Scan for the cell matching the given text and deliver its [x, y] coordinate at center. 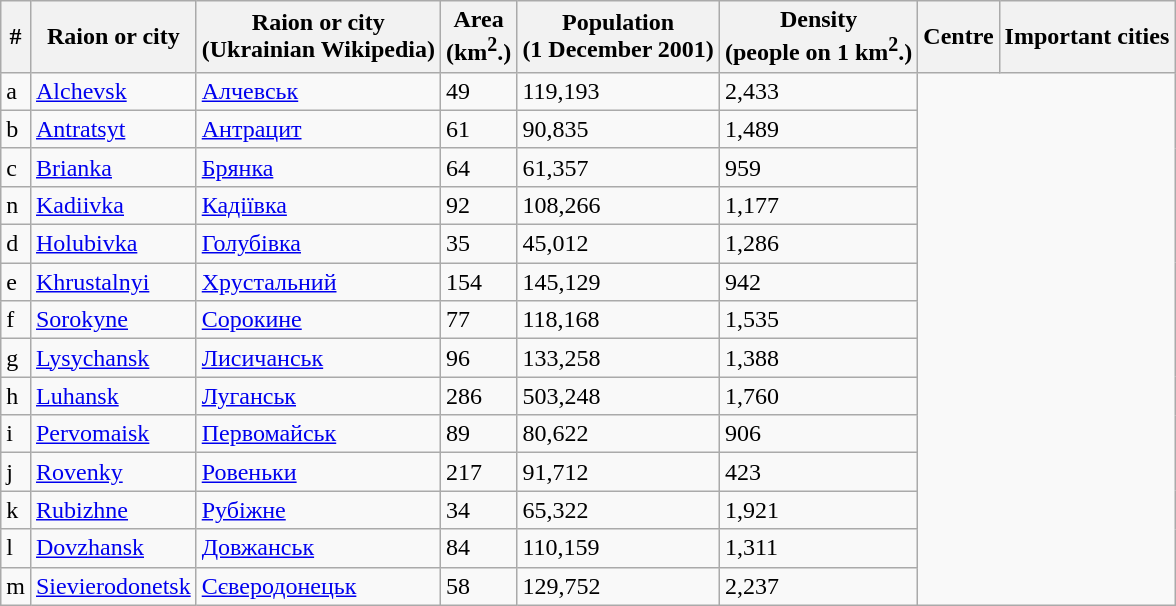
2,237 [818, 586]
45,012 [618, 244]
Хрустальний [318, 282]
84 [478, 548]
286 [478, 396]
Density(people on 1 km2.) [818, 37]
Kadiivka [113, 205]
b [16, 129]
959 [818, 167]
110,159 [618, 548]
Khrustalnyi [113, 282]
Брянка [318, 167]
Antratsyt [113, 129]
89 [478, 434]
Сєверодонецьк [318, 586]
Антрацит [318, 129]
77 [478, 320]
Голубівка [318, 244]
Dovzhansk [113, 548]
1,489 [818, 129]
j [16, 472]
Rovenky [113, 472]
a [16, 91]
34 [478, 510]
61 [478, 129]
Алчевськ [318, 91]
Luhansk [113, 396]
1,286 [818, 244]
Brianka [113, 167]
61,357 [618, 167]
m [16, 586]
1,760 [818, 396]
Sievierodonetsk [113, 586]
58 [478, 586]
129,752 [618, 586]
217 [478, 472]
c [16, 167]
Первомайськ [318, 434]
96 [478, 358]
Centre [958, 37]
Important cities [1087, 37]
Alchevsk [113, 91]
h [16, 396]
942 [818, 282]
90,835 [618, 129]
49 [478, 91]
Довжанськ [318, 548]
119,193 [618, 91]
g [16, 358]
Кадіївка [318, 205]
1,388 [818, 358]
423 [818, 472]
Area(km2.) [478, 37]
145,129 [618, 282]
Population(1 December 2001) [618, 37]
Lysychansk [113, 358]
i [16, 434]
Sorokyne [113, 320]
80,622 [618, 434]
Ровеньки [318, 472]
d [16, 244]
Луганськ [318, 396]
2,433 [818, 91]
Holubivka [113, 244]
Raion or city [113, 37]
Rubizhne [113, 510]
906 [818, 434]
1,921 [818, 510]
Pervomaisk [113, 434]
154 [478, 282]
n [16, 205]
# [16, 37]
35 [478, 244]
k [16, 510]
Лисичанськ [318, 358]
Raion or city(Ukrainian Wikipedia) [318, 37]
e [16, 282]
f [16, 320]
64 [478, 167]
1,311 [818, 548]
91,712 [618, 472]
118,168 [618, 320]
1,177 [818, 205]
Рубіжне [318, 510]
108,266 [618, 205]
503,248 [618, 396]
133,258 [618, 358]
92 [478, 205]
65,322 [618, 510]
1,535 [818, 320]
l [16, 548]
Сорокине [318, 320]
